Return (X, Y) of the center of cell containing provided text 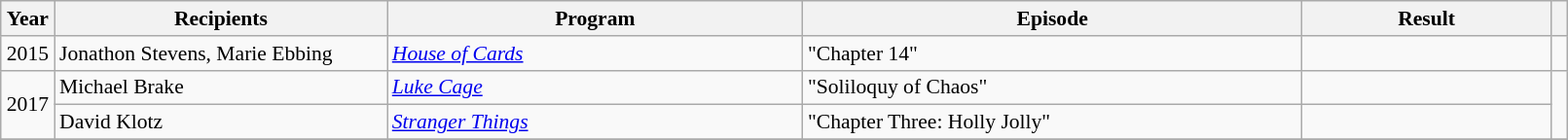
2015 (27, 53)
Recipients (221, 18)
David Klotz (221, 122)
Jonathon Stevens, Marie Ebbing (221, 53)
Stranger Things (596, 122)
"Chapter 14" (1053, 53)
House of Cards (596, 53)
Luke Cage (596, 87)
Michael Brake (221, 87)
"Chapter Three: Holly Jolly" (1053, 122)
Result (1426, 18)
Year (27, 18)
2017 (27, 105)
"Soliloquy of Chaos" (1053, 87)
Episode (1053, 18)
Program (596, 18)
